Determine the (x, y) coordinate at the center of the cell enclosing the given text.  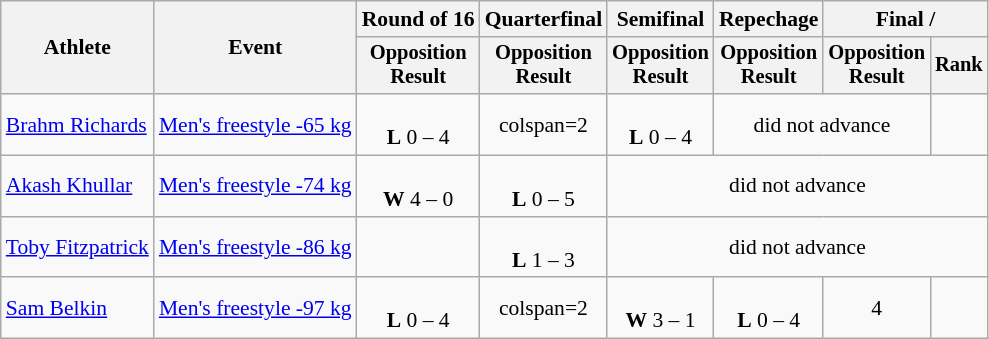
Akash Khullar (78, 186)
Toby Fitzpatrick (78, 248)
Quarterfinal (544, 19)
Repechage (769, 19)
Rank (959, 66)
Athlete (78, 48)
Men's freestyle -86 kg (256, 248)
Event (256, 48)
L 1 – 3 (544, 248)
Sam Belkin (78, 308)
Men's freestyle -74 kg (256, 186)
W 3 – 1 (660, 308)
Brahm Richards (78, 124)
Round of 16 (418, 19)
Men's freestyle -97 kg (256, 308)
4 (876, 308)
W 4 – 0 (418, 186)
Final / (905, 19)
Semifinal (660, 19)
L 0 – 5 (544, 186)
Men's freestyle -65 kg (256, 124)
